Provide the (x, y) coordinate of the cell's center where the given text is located.  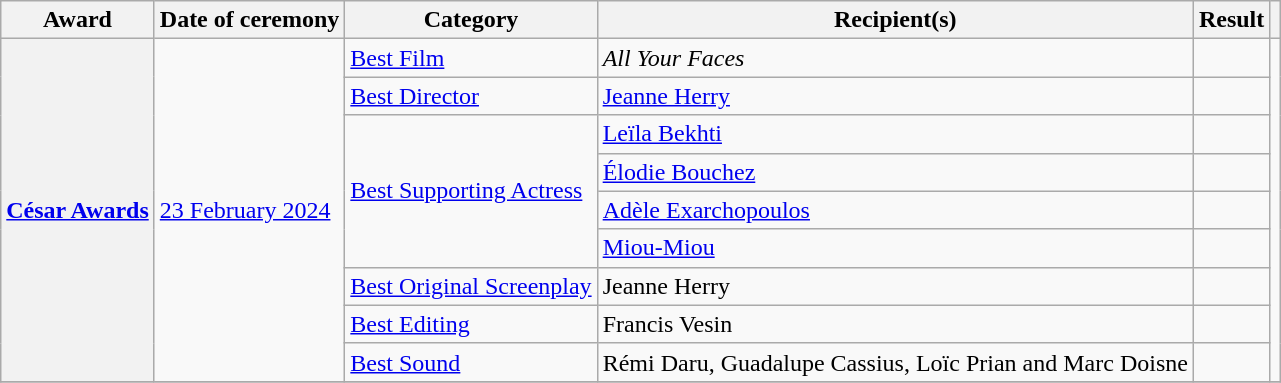
Adèle Exarchopoulos (895, 210)
Best Supporting Actress (471, 191)
Rémi Daru, Guadalupe Cassius, Loïc Prian and Marc Doisne (895, 362)
Élodie Bouchez (895, 172)
César Awards (78, 210)
Best Original Screenplay (471, 286)
Category (471, 20)
Leïla Bekhti (895, 134)
Best Director (471, 96)
Date of ceremony (250, 20)
Best Sound (471, 362)
Best Editing (471, 324)
Award (78, 20)
Miou-Miou (895, 248)
All Your Faces (895, 58)
Francis Vesin (895, 324)
Result (1231, 20)
Recipient(s) (895, 20)
23 February 2024 (250, 210)
Best Film (471, 58)
